Capture the cell that displays the provided text and extract its (x, y) central coordinate. 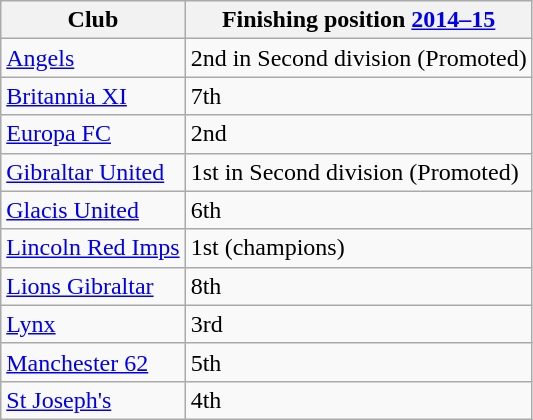
Gibraltar United (93, 172)
Angels (93, 58)
St Joseph's (93, 400)
6th (358, 210)
2nd (358, 134)
Club (93, 20)
Lions Gibraltar (93, 286)
3rd (358, 324)
7th (358, 96)
Manchester 62 (93, 362)
1st (champions) (358, 248)
Britannia XI (93, 96)
1st in Second division (Promoted) (358, 172)
8th (358, 286)
Finishing position 2014–15 (358, 20)
Glacis United (93, 210)
5th (358, 362)
Lincoln Red Imps (93, 248)
Europa FC (93, 134)
4th (358, 400)
Lynx (93, 324)
2nd in Second division (Promoted) (358, 58)
